Detect which cell encompasses the target text, then output its [X, Y] center coordinate. 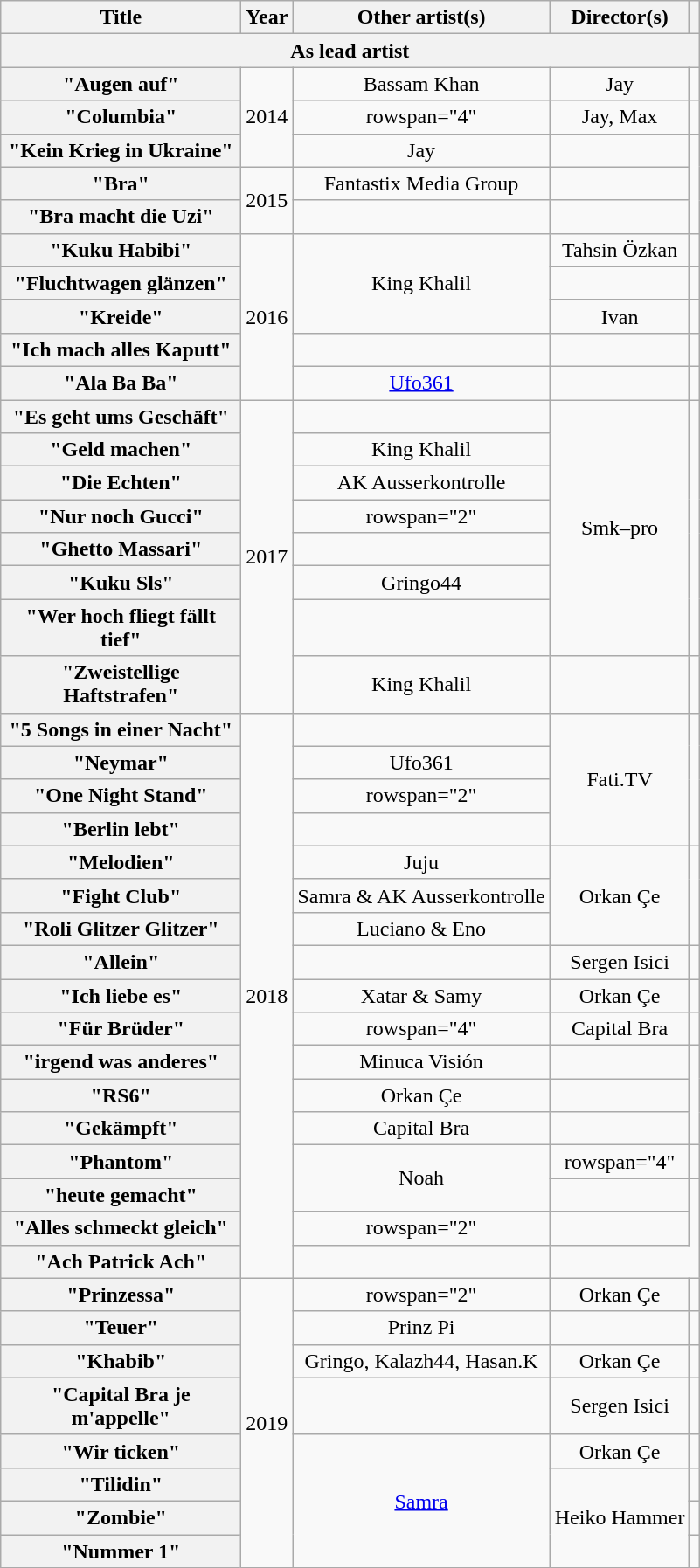
"Ich liebe es" [121, 995]
Smk–pro [620, 528]
2018 [267, 996]
"Melodien" [121, 862]
AK Ausserkontrolle [421, 483]
Noah [421, 1178]
"irgend was anderes" [121, 1062]
"Die Echten" [121, 483]
"Kuku Habibi" [121, 250]
"Es geht ums Geschäft" [121, 417]
Ivan [620, 316]
Luciano & Eno [421, 929]
Tahsin Özkan [620, 250]
"Zweistellige Haftstrafen" [121, 685]
2016 [267, 316]
"Khabib" [121, 1361]
"Wer hoch fliegt fällt tief" [121, 627]
"5 Songs in einer Nacht" [121, 729]
"Fluchtwagen glänzen" [121, 283]
Gringo44 [421, 583]
"Nur noch Gucci" [121, 516]
"One Night Stand" [121, 796]
Bassam Khan [421, 84]
"Teuer" [121, 1328]
Juju [421, 862]
"Kreide" [121, 316]
Fantastix Media Group [421, 183]
Prinz Pi [421, 1328]
As lead artist [350, 51]
"Tilidin" [121, 1484]
"Berlin lebt" [121, 829]
"Wir ticken" [121, 1451]
"Allein" [121, 962]
"Geld machen" [121, 450]
Samra & AK Ausserkontrolle [421, 895]
"Neymar" [121, 763]
"Roli Glitzer Glitzer" [121, 929]
2017 [267, 556]
"Alles schmeckt gleich" [121, 1228]
"Ghetto Massari" [121, 549]
"Augen auf" [121, 84]
"Fight Club" [121, 895]
"Ich mach alles Kaputt" [121, 349]
Minuca Visión [421, 1062]
Heiko Hammer [620, 1517]
Samra [421, 1501]
"Gekämpft" [121, 1129]
"Columbia" [121, 117]
"Ala Ba Ba" [121, 383]
"Prinzessa" [121, 1295]
2019 [267, 1423]
Fati.TV [620, 779]
"heute gemacht" [121, 1195]
"Capital Bra je m'appelle" [121, 1406]
"Zombie" [121, 1517]
"Für Brüder" [121, 1029]
Title [121, 17]
2014 [267, 117]
2015 [267, 200]
Other artist(s) [421, 17]
"RS6" [121, 1095]
Jay, Max [620, 117]
"Bra" [121, 183]
Xatar & Samy [421, 995]
"Kuku Sls" [121, 583]
Gringo, Kalazh44, Hasan.K [421, 1361]
Year [267, 17]
"Phantom" [121, 1162]
"Kein Krieg in Ukraine" [121, 150]
Director(s) [620, 17]
"Ach Patrick Ach" [121, 1261]
"Nummer 1" [121, 1551]
"Bra macht die Uzi" [121, 217]
